Return (X, Y) of the center of cell containing provided text 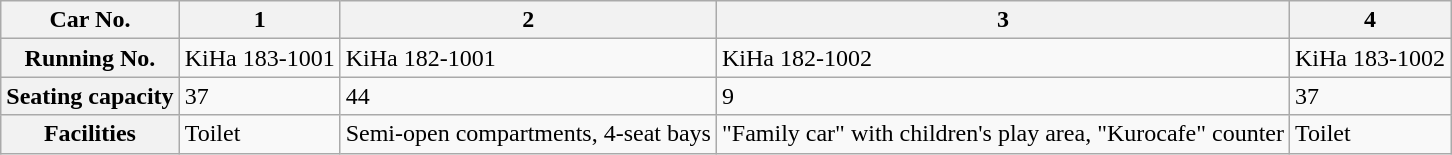
Seating capacity (90, 96)
Facilities (90, 134)
"Family car" with children's play area, "Kurocafe" counter (1002, 134)
KiHa 182-1002 (1002, 58)
3 (1002, 20)
Running No. (90, 58)
KiHa 183-1001 (260, 58)
KiHa 183-1002 (1370, 58)
2 (528, 20)
44 (528, 96)
4 (1370, 20)
Car No. (90, 20)
KiHa 182-1001 (528, 58)
1 (260, 20)
Semi-open compartments, 4-seat bays (528, 134)
9 (1002, 96)
